Return the (x, y) coordinate for the center point of the cell that contains the specified text.  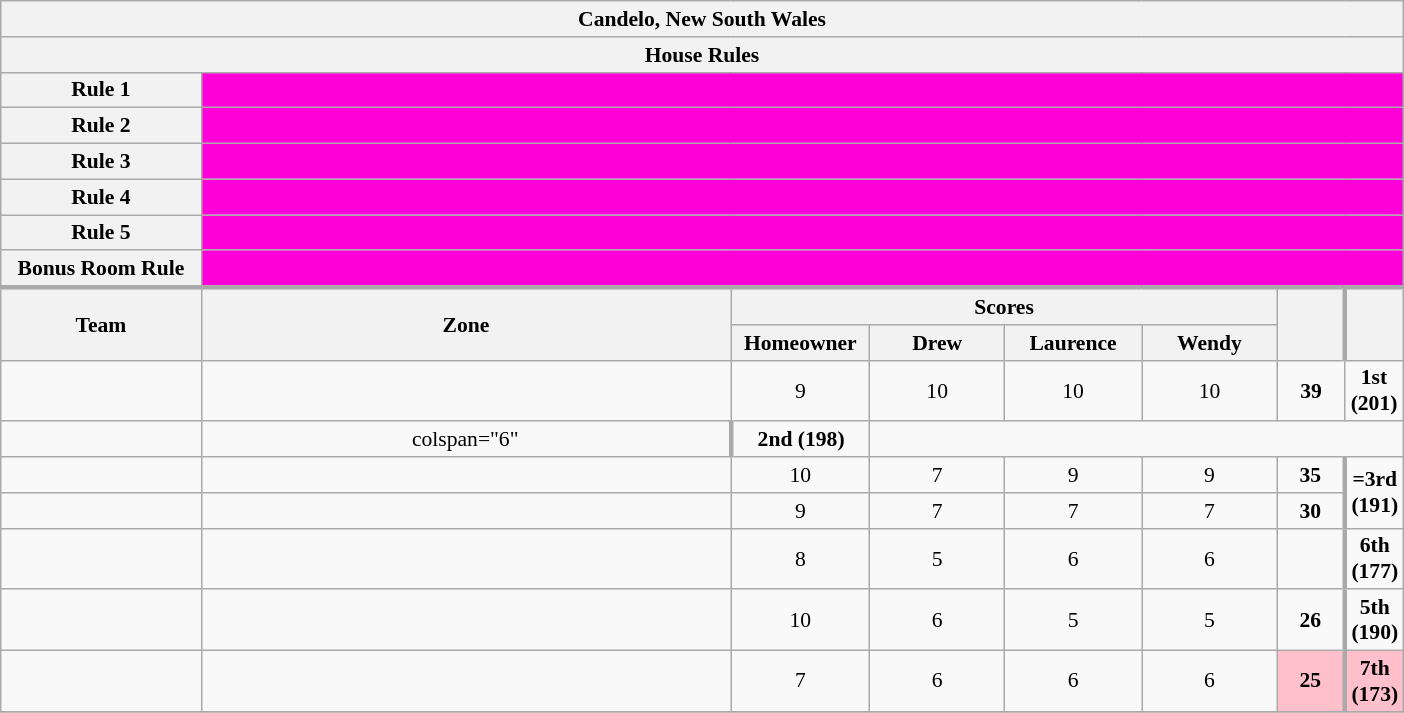
Rule 1 (101, 90)
House Rules (702, 55)
Team (101, 324)
7th (173) (1374, 682)
Candelo, New South Wales (702, 19)
Rule 3 (101, 162)
Bonus Room Rule (101, 270)
Rule 4 (101, 197)
Laurence (1072, 343)
Rule 2 (101, 126)
=3rd (191) (1374, 492)
Wendy (1210, 343)
8 (800, 558)
5th (190) (1374, 620)
Zone (466, 324)
2nd (198) (800, 440)
35 (1311, 475)
Drew (938, 343)
Rule 5 (101, 233)
25 (1311, 682)
6th (177) (1374, 558)
1st (201) (1374, 390)
colspan="6" (466, 440)
Scores (1004, 306)
26 (1311, 620)
39 (1311, 390)
30 (1311, 511)
Homeowner (800, 343)
